Output the (x, y) coordinate of the center of the cell containing the given text.  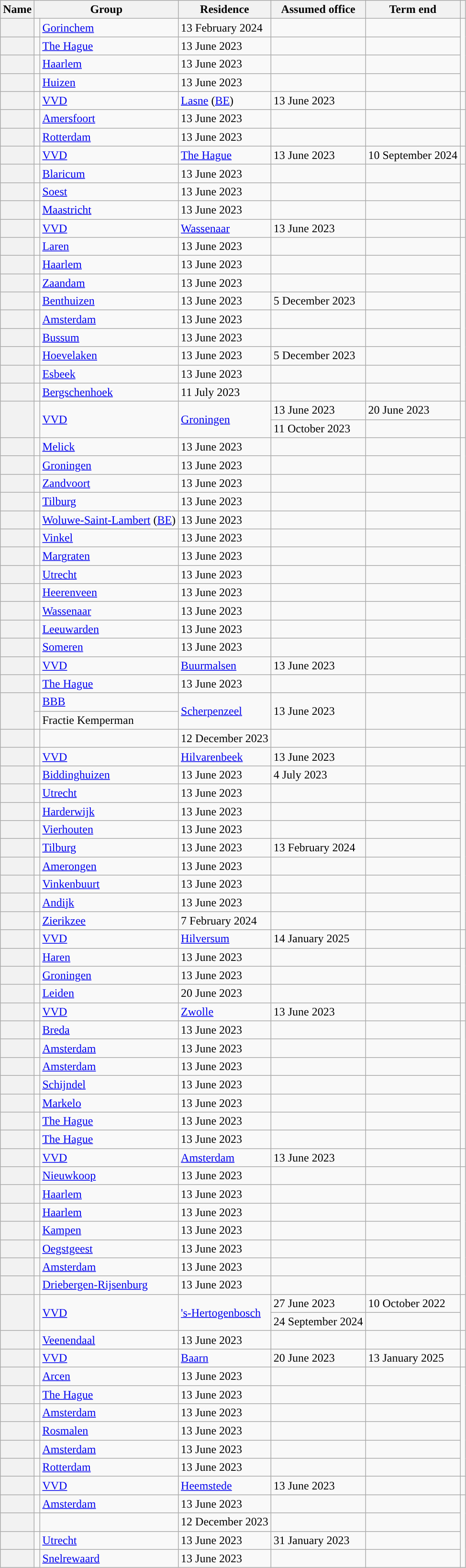
7 February 2024 (225, 921)
Maastricht (109, 210)
Benthuizen (109, 301)
Hilversum (225, 939)
Kampen (109, 1230)
Bussum (109, 338)
Harderwijk (109, 812)
Margraten (109, 556)
Amerongen (109, 866)
Biddinghuizen (109, 775)
Baarn (225, 1358)
Scherpenzeel (225, 711)
Amersfoort (109, 119)
's-Hertogenbosch (225, 1312)
Nieuwkoop (109, 1176)
Blaricum (109, 173)
Leiden (109, 993)
Term end (413, 10)
Soest (109, 192)
Residence (225, 10)
Hoevelaken (109, 356)
Name (17, 10)
Veenendaal (109, 1340)
Heemstede (225, 1486)
Arcen (109, 1376)
11 October 2023 (318, 429)
Andijk (109, 902)
Someren (109, 647)
Woluwe-Saint-Lambert (BE) (109, 519)
BBB (109, 702)
Schijndel (109, 1084)
Vierhouten (109, 830)
10 October 2022 (413, 1303)
10 September 2024 (413, 155)
Zierikzee (109, 921)
Group (106, 10)
4 July 2023 (318, 775)
Rosmalen (109, 1431)
Lasne (BE) (225, 101)
Esbeek (109, 374)
Breda (109, 1030)
Zandvoort (109, 483)
27 June 2023 (318, 1303)
Vinkel (109, 538)
11 July 2023 (225, 392)
13 January 2025 (413, 1358)
Heerenveen (109, 593)
Oegstgeest (109, 1249)
Hilvarenbeek (225, 756)
Melick (109, 447)
Zaandam (109, 283)
Bergschenhoek (109, 392)
Markelo (109, 1103)
Buurmalsen (225, 666)
Laren (109, 247)
Driebergen-Rijsenburg (109, 1285)
14 January 2025 (318, 939)
Zwolle (225, 1012)
Leeuwarden (109, 629)
31 January 2023 (318, 1540)
24 September 2024 (318, 1321)
Haren (109, 957)
Assumed office (318, 10)
Fractie Kemperman (109, 720)
Snelrewaard (109, 1558)
Huizen (109, 82)
Gorinchem (109, 28)
Vinkenbuurt (109, 884)
